Find where the given text appears and provide that cell's center as (x, y) coordinate. 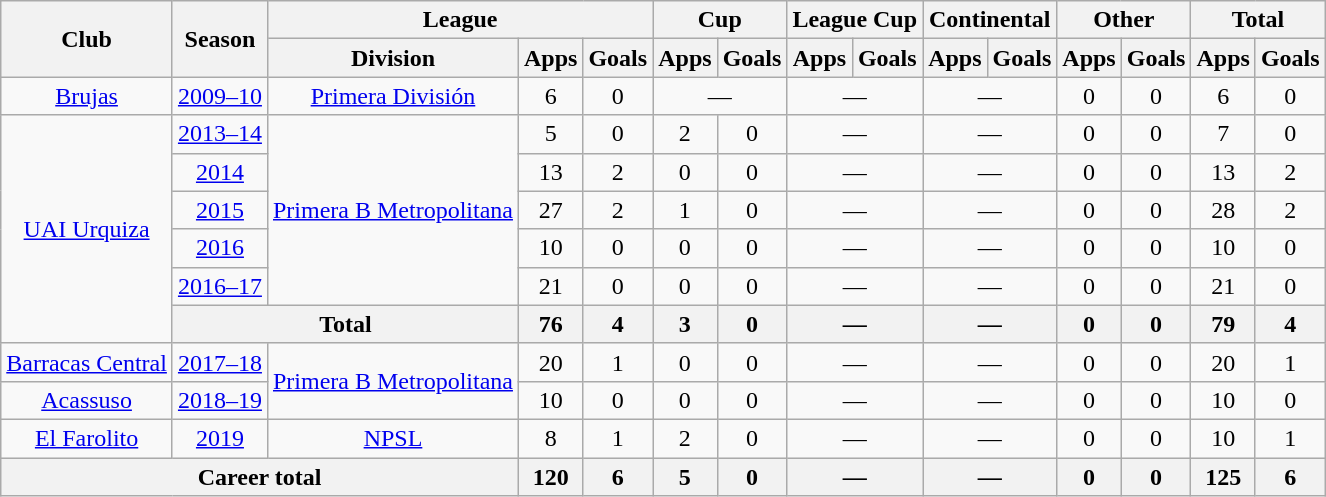
125 (1223, 477)
2017–18 (220, 362)
27 (550, 210)
El Farolito (87, 438)
Continental (990, 20)
28 (1223, 210)
79 (1223, 324)
Brujas (87, 96)
League (460, 20)
Club (87, 39)
League Cup (855, 20)
7 (1223, 134)
Acassuso (87, 400)
2009–10 (220, 96)
2016–17 (220, 286)
UAI Urquiza (87, 229)
120 (550, 477)
NPSL (392, 438)
Career total (260, 477)
3 (685, 324)
76 (550, 324)
2015 (220, 210)
2013–14 (220, 134)
8 (550, 438)
Other (1124, 20)
2014 (220, 172)
Barracas Central (87, 362)
Division (392, 58)
Cup (720, 20)
Primera División (392, 96)
2018–19 (220, 400)
Season (220, 39)
2016 (220, 248)
2019 (220, 438)
